Scan for the cell matching the given text and deliver its (X, Y) coordinate at center. 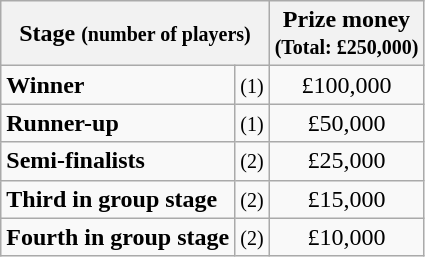
Winner (118, 85)
£25,000 (346, 161)
Runner-up (118, 123)
Prize money(Total: £250,000) (346, 34)
Third in group stage (118, 199)
Stage (number of players) (135, 34)
£15,000 (346, 199)
£100,000 (346, 85)
£50,000 (346, 123)
Fourth in group stage (118, 237)
Semi-finalists (118, 161)
£10,000 (346, 237)
